Output the (X, Y) coordinate of the center of the cell containing the given text.  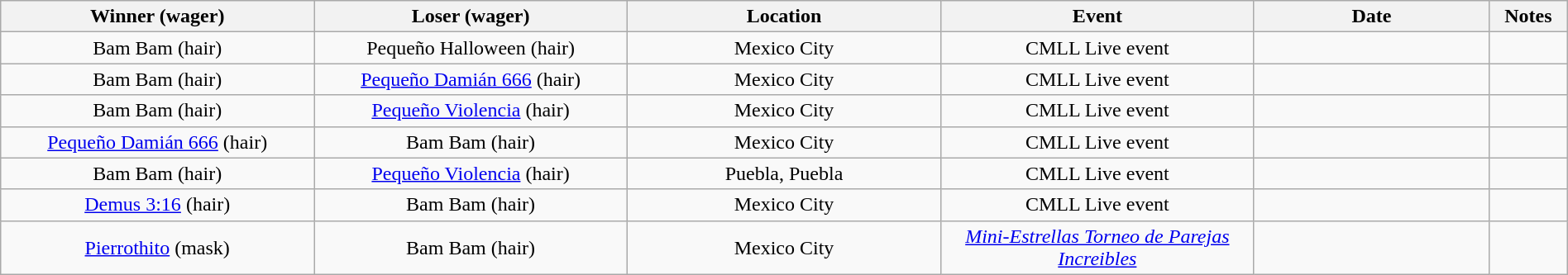
Pierrothito (mask) (157, 248)
Puebla, Puebla (784, 173)
Loser (wager) (471, 17)
Location (784, 17)
Mini-Estrellas Torneo de Parejas Increibles (1097, 248)
Winner (wager) (157, 17)
Demus 3:16 (hair) (157, 205)
Event (1097, 17)
Notes (1528, 17)
Pequeño Halloween (hair) (471, 48)
Date (1371, 17)
